Determine the [x, y] coordinate at the center of the cell enclosing the given text.  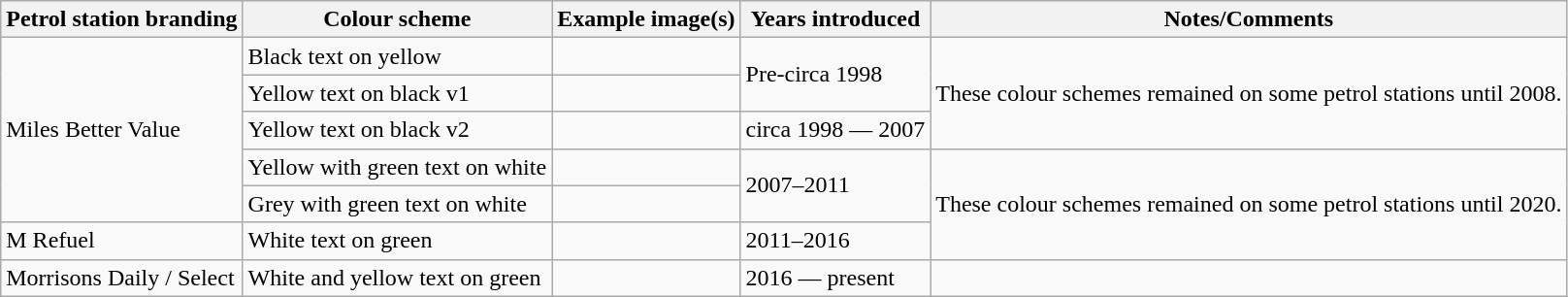
2016 — present [835, 278]
Yellow with green text on white [398, 167]
circa 1998 — 2007 [835, 130]
White and yellow text on green [398, 278]
2007–2011 [835, 185]
Colour scheme [398, 19]
Notes/Comments [1249, 19]
Yellow text on black v1 [398, 93]
M Refuel [122, 241]
White text on green [398, 241]
2011–2016 [835, 241]
Black text on yellow [398, 56]
Grey with green text on white [398, 204]
Years introduced [835, 19]
These colour schemes remained on some petrol stations until 2020. [1249, 204]
Petrol station branding [122, 19]
Morrisons Daily / Select [122, 278]
Yellow text on black v2 [398, 130]
These colour schemes remained on some petrol stations until 2008. [1249, 93]
Miles Better Value [122, 130]
Pre-circa 1998 [835, 75]
Example image(s) [646, 19]
